Detect which cell encompasses the target text, then output its [x, y] center coordinate. 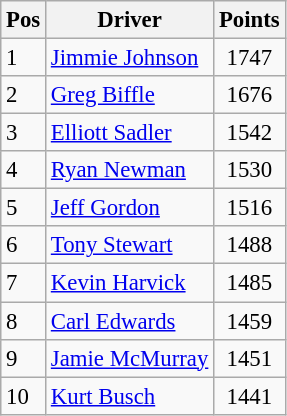
1488 [250, 245]
Greg Biffle [130, 95]
1530 [250, 170]
Kevin Harvick [130, 283]
1516 [250, 208]
2 [24, 95]
Jimmie Johnson [130, 58]
1676 [250, 95]
6 [24, 245]
1 [24, 58]
Carl Edwards [130, 321]
Points [250, 20]
Pos [24, 20]
9 [24, 358]
7 [24, 283]
4 [24, 170]
Jamie McMurray [130, 358]
Jeff Gordon [130, 208]
Kurt Busch [130, 396]
8 [24, 321]
10 [24, 396]
Elliott Sadler [130, 133]
1542 [250, 133]
1747 [250, 58]
5 [24, 208]
1485 [250, 283]
1451 [250, 358]
Driver [130, 20]
3 [24, 133]
Ryan Newman [130, 170]
1441 [250, 396]
Tony Stewart [130, 245]
1459 [250, 321]
